Detect which cell encompasses the target text, then output its (x, y) center coordinate. 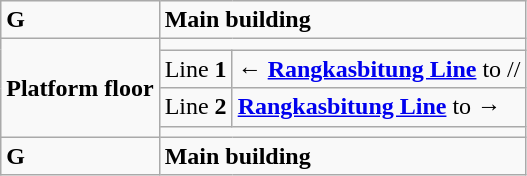
Line 2 (196, 107)
Rangkasbitung Line to → (379, 107)
← Rangkasbitung Line to // (379, 69)
Line 1 (196, 69)
Platform floor (80, 88)
